Locate the cell with the specified text and output its [X, Y] center coordinate. 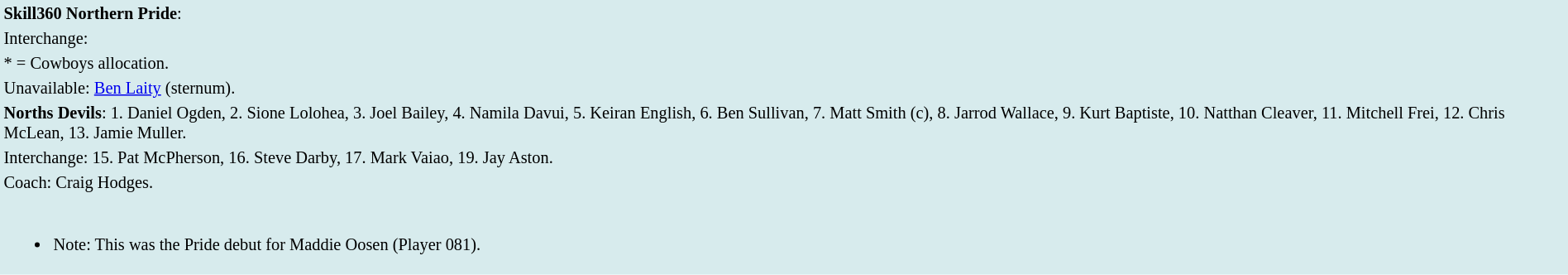
Interchange: [784, 38]
Note: This was the Pride debut for Maddie Oosen (Player 081). [784, 234]
Coach: Craig Hodges. [784, 182]
Skill360 Northern Pride: [784, 13]
Interchange: 15. Pat McPherson, 16. Steve Darby, 17. Mark Vaiao, 19. Jay Aston. [784, 157]
Unavailable: Ben Laity (sternum). [784, 88]
* = Cowboys allocation. [784, 63]
